Scan for the cell matching the given text and deliver its [x, y] coordinate at center. 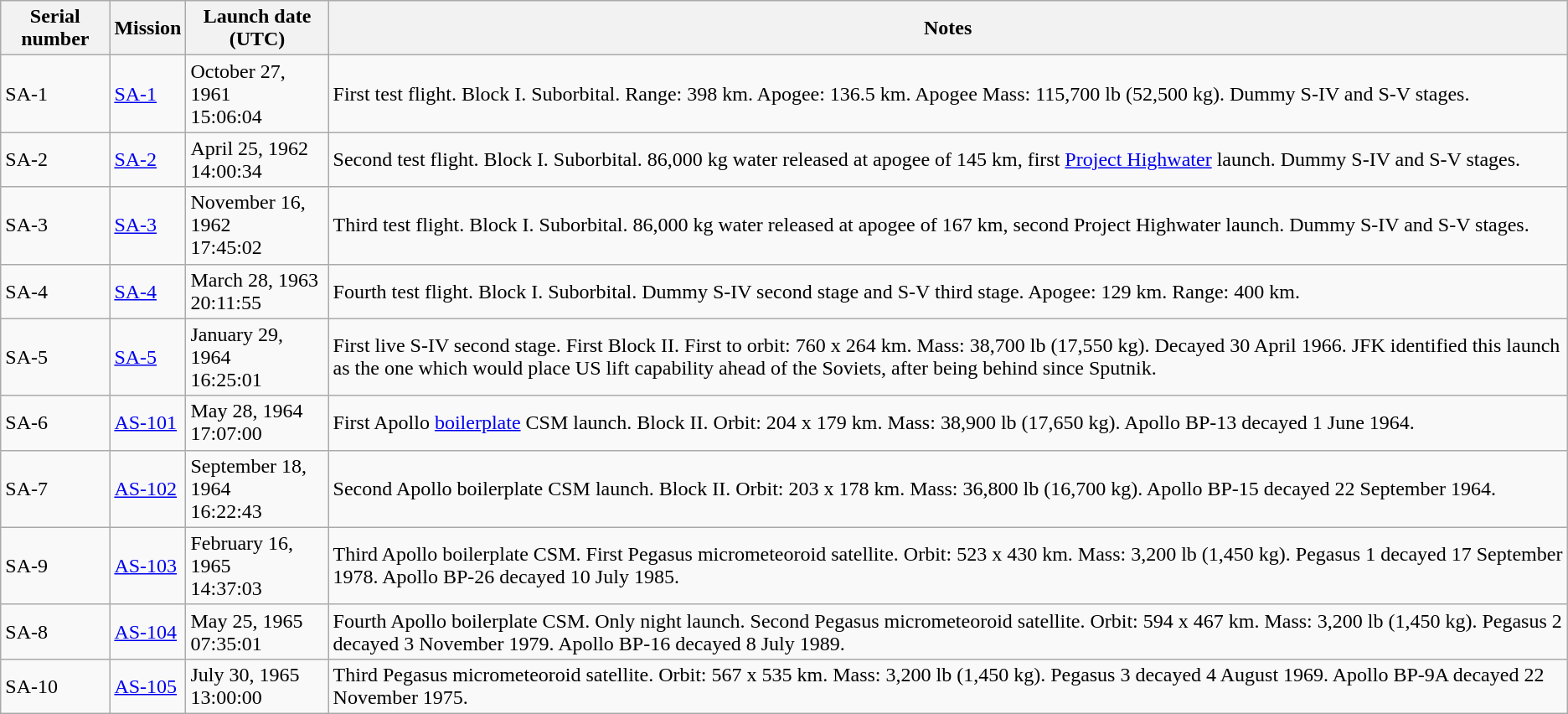
Second test flight. Block I. Suborbital. 86,000 kg water released at apogee of 145 km, first Project Highwater launch. Dummy S-IV and S-V stages. [948, 159]
Second Apollo boilerplate CSM launch. Block II. Orbit: 203 x 178 km. Mass: 36,800 lb (16,700 kg). Apollo BP-15 decayed 22 September 1964. [948, 489]
May 28, 196417:07:00 [257, 422]
November 16, 196217:45:02 [257, 225]
Notes [948, 28]
Serial number [55, 28]
SA-7 [55, 489]
AS-102 [147, 489]
AS-105 [147, 686]
February 16, 196514:37:03 [257, 566]
April 25, 196214:00:34 [257, 159]
First Apollo boilerplate CSM launch. Block II. Orbit: 204 x 179 km. Mass: 38,900 lb (17,650 kg). Apollo BP-13 decayed 1 June 1964. [948, 422]
Mission [147, 28]
Fourth test flight. Block I. Suborbital. Dummy S-IV second stage and S-V third stage. Apogee: 129 km. Range: 400 km. [948, 292]
SA-9 [55, 566]
July 30, 196513:00:00 [257, 686]
SA-10 [55, 686]
March 28, 196320:11:55 [257, 292]
September 18, 196416:22:43 [257, 489]
SA-6 [55, 422]
May 25, 196507:35:01 [257, 632]
Third test flight. Block I. Suborbital. 86,000 kg water released at apogee of 167 km, second Project Highwater launch. Dummy S-IV and S-V stages. [948, 225]
January 29, 196416:25:01 [257, 357]
SA-8 [55, 632]
October 27, 196115:06:04 [257, 94]
AS-104 [147, 632]
Launch date (UTC) [257, 28]
AS-103 [147, 566]
First test flight. Block I. Suborbital. Range: 398 km. Apogee: 136.5 km. Apogee Mass: 115,700 lb (52,500 kg). Dummy S-IV and S-V stages. [948, 94]
AS-101 [147, 422]
